Detect which cell encompasses the target text, then output its (x, y) center coordinate. 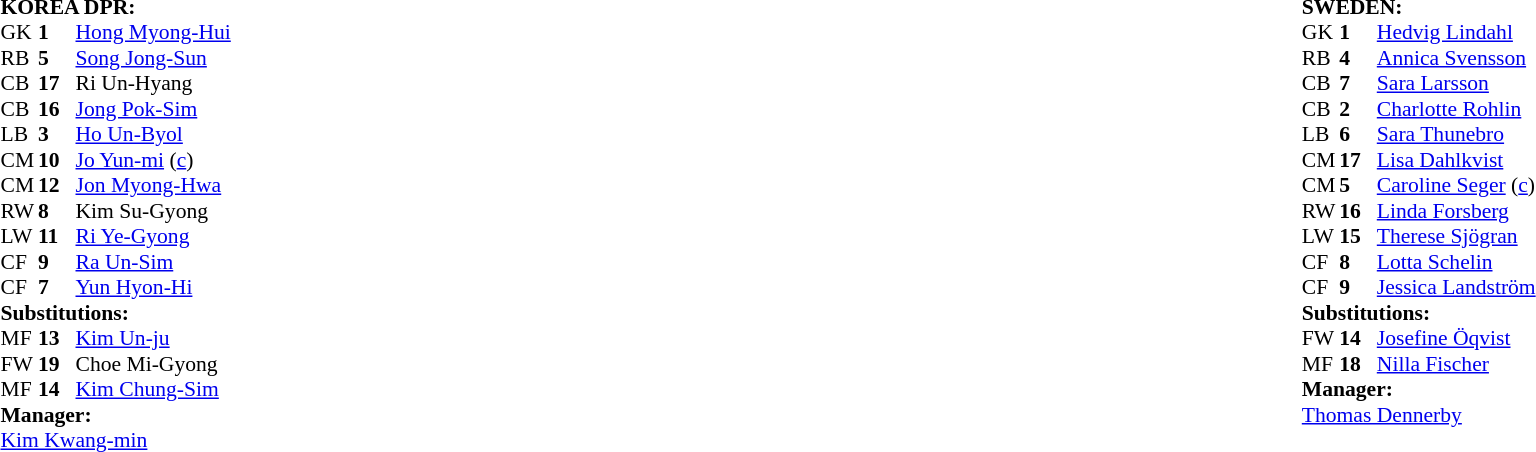
Kim Un-ju (154, 339)
Hedvig Lindahl (1456, 33)
Lisa Dahlkvist (1456, 160)
Ho Un-Byol (154, 135)
Ri Un-Hyang (154, 83)
Kim Chung-Sim (154, 389)
Linda Forsberg (1456, 211)
15 (1358, 237)
Ra Un-Sim (154, 262)
Kim Su-Gyong (154, 211)
Josefine Öqvist (1456, 339)
3 (57, 135)
Therese Sjögran (1456, 237)
Jong Pok-Sim (154, 109)
4 (1358, 58)
11 (57, 237)
Nilla Fischer (1456, 364)
Ri Ye-Gyong (154, 237)
Charlotte Rohlin (1456, 109)
12 (57, 185)
Sara Larsson (1456, 83)
Sara Thunebro (1456, 135)
2 (1358, 109)
10 (57, 160)
Hong Myong-Hui (154, 33)
18 (1358, 364)
Annica Svensson (1456, 58)
Jo Yun-mi (c) (154, 160)
Song Jong-Sun (154, 58)
13 (57, 339)
Yun Hyon-Hi (154, 287)
Jon Myong-Hwa (154, 185)
Jessica Landström (1456, 287)
6 (1358, 135)
Lotta Schelin (1456, 262)
Choe Mi-Gyong (154, 364)
Thomas Dennerby (1419, 415)
19 (57, 364)
Caroline Seger (c) (1456, 185)
